Provide the [x, y] coordinate of the cell's center where the given text is located.  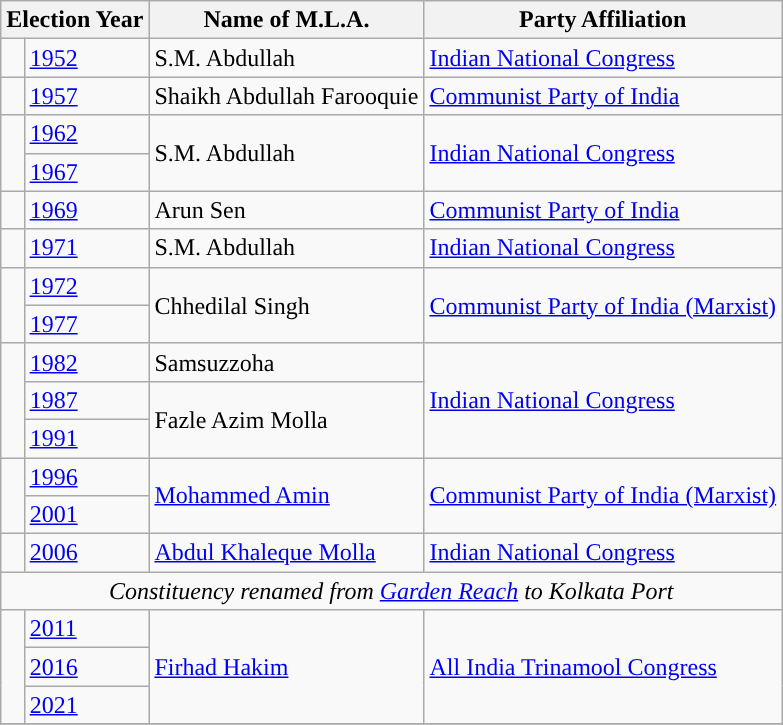
Election Year [75, 20]
Firhad Hakim [286, 667]
1987 [86, 400]
1982 [86, 362]
Mohammed Amin [286, 496]
Abdul Khaleque Molla [286, 553]
Arun Sen [286, 210]
1969 [86, 210]
1972 [86, 286]
1962 [86, 134]
1957 [86, 96]
1991 [86, 438]
Party Affiliation [603, 20]
2011 [86, 629]
Shaikh Abdullah Farooquie [286, 96]
2001 [86, 515]
Samsuzzoha [286, 362]
Fazle Azim Molla [286, 419]
Name of M.L.A. [286, 20]
Chhedilal Singh [286, 305]
2016 [86, 667]
Constituency renamed from Garden Reach to Kolkata Port [392, 591]
1977 [86, 324]
1967 [86, 172]
1971 [86, 248]
1952 [86, 58]
1996 [86, 477]
2006 [86, 553]
2021 [86, 705]
All India Trinamool Congress [603, 667]
